Provide the (X, Y) coordinate of the cell's center where the given text is located.  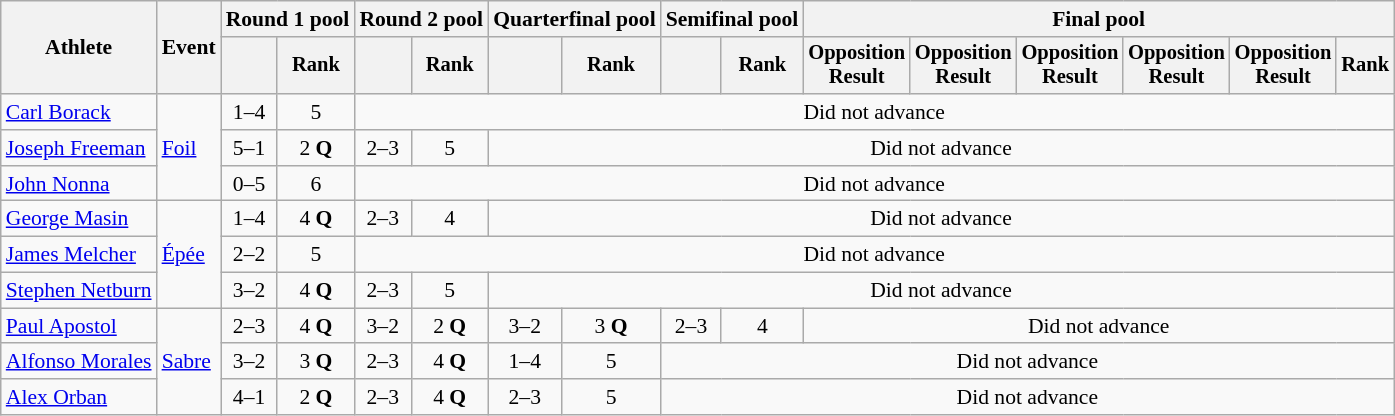
George Masin (79, 219)
Round 2 pool (421, 19)
Round 1 pool (288, 19)
Épée (189, 254)
2–2 (250, 255)
Joseph Freeman (79, 148)
Stephen Netburn (79, 291)
4–1 (250, 397)
Alex Orban (79, 397)
Semifinal pool (732, 19)
6 (316, 184)
Alfonso Morales (79, 362)
James Melcher (79, 255)
Quarterfinal pool (574, 19)
Event (189, 48)
0–5 (250, 184)
Carl Borack (79, 112)
Final pool (1098, 19)
Foil (189, 148)
John Nonna (79, 184)
Sabre (189, 362)
5–1 (250, 148)
Paul Apostol (79, 326)
Athlete (79, 48)
